Output the [X, Y] coordinate of the center of the cell containing the given text.  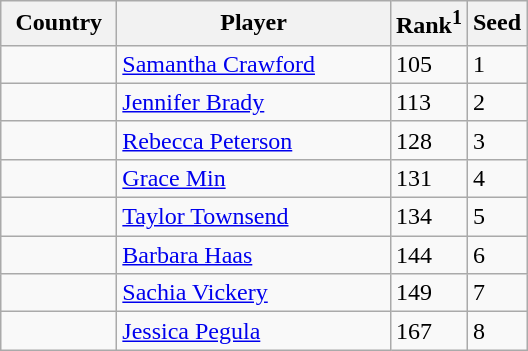
Samantha Crawford [254, 64]
Taylor Townsend [254, 217]
113 [428, 102]
131 [428, 178]
149 [428, 293]
Jennifer Brady [254, 102]
Grace Min [254, 178]
1 [496, 64]
Barbara Haas [254, 255]
6 [496, 255]
Country [59, 24]
4 [496, 178]
105 [428, 64]
134 [428, 217]
Rank1 [428, 24]
7 [496, 293]
167 [428, 331]
Sachia Vickery [254, 293]
Seed [496, 24]
144 [428, 255]
8 [496, 331]
2 [496, 102]
Rebecca Peterson [254, 140]
Jessica Pegula [254, 331]
5 [496, 217]
128 [428, 140]
Player [254, 24]
3 [496, 140]
